Determine the [x, y] coordinate at the center of the cell enclosing the given text.  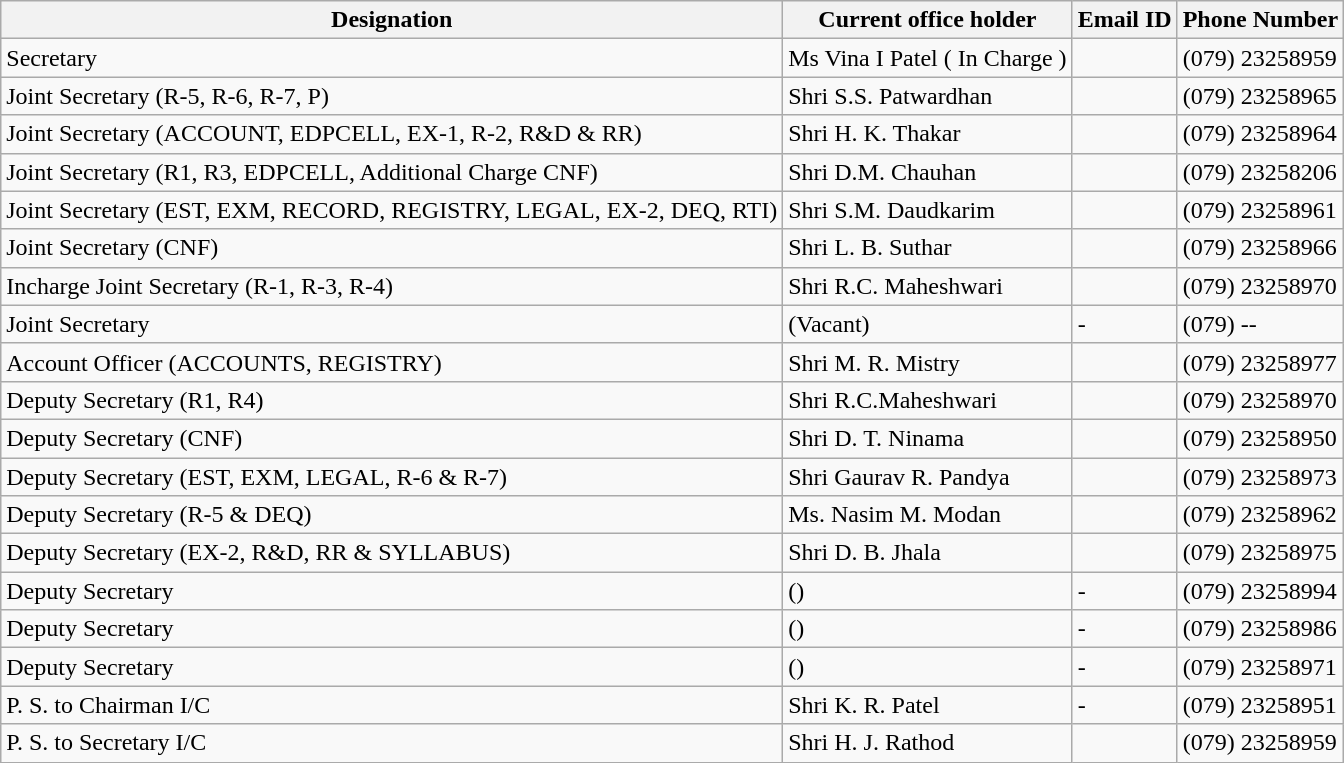
Shri D. T. Ninama [928, 438]
(079) 23258965 [1260, 96]
Shri S.S. Patwardhan [928, 96]
Deputy Secretary (CNF) [392, 438]
Ms. Nasim M. Modan [928, 515]
Joint Secretary [392, 324]
Secretary [392, 58]
(079) 23258961 [1260, 210]
Deputy Secretary (R-5 & DEQ) [392, 515]
Joint Secretary (R-5, R-6, R-7, P) [392, 96]
(079) 23258975 [1260, 553]
Joint Secretary (EST, EXM, RECORD, REGISTRY, LEGAL, EX-2, DEQ, RTI) [392, 210]
Shri R.C. Maheshwari [928, 286]
(079) 23258977 [1260, 362]
(079) 23258950 [1260, 438]
Shri R.C.Maheshwari [928, 400]
(079) 23258973 [1260, 477]
Shri Gaurav R. Pandya [928, 477]
Account Officer (ACCOUNTS, REGISTRY) [392, 362]
Deputy Secretary (EX-2, R&D, RR & SYLLABUS) [392, 553]
(079) -- [1260, 324]
Shri D.M. Chauhan [928, 172]
(079) 23258962 [1260, 515]
Shri L. B. Suthar [928, 248]
Joint Secretary (CNF) [392, 248]
Incharge Joint Secretary (R-1, R-3, R-4) [392, 286]
Shri H. J. Rathod [928, 743]
Joint Secretary (ACCOUNT, EDPCELL, EX-1, R-2, R&D & RR) [392, 134]
Deputy Secretary (R1, R4) [392, 400]
Current office holder [928, 20]
P. S. to Chairman I/C [392, 705]
Shri M. R. Mistry [928, 362]
Phone Number [1260, 20]
(079) 23258986 [1260, 629]
(079) 23258994 [1260, 591]
(079) 23258951 [1260, 705]
Shri D. B. Jhala [928, 553]
Designation [392, 20]
(Vacant) [928, 324]
Shri H. K. Thakar [928, 134]
Joint Secretary (R1, R3, EDPCELL, Additional Charge CNF) [392, 172]
(079) 23258971 [1260, 667]
Email ID [1124, 20]
Ms Vina I Patel ( In Charge ) [928, 58]
(079) 23258206 [1260, 172]
(079) 23258964 [1260, 134]
Deputy Secretary (EST, EXM, LEGAL, R-6 & R-7) [392, 477]
Shri S.M. Daudkarim [928, 210]
(079) 23258966 [1260, 248]
P. S. to Secretary I/C [392, 743]
Shri K. R. Patel [928, 705]
